Pinpoint the cell where the given text exists, returning its (X, Y) midpoint coordinate. 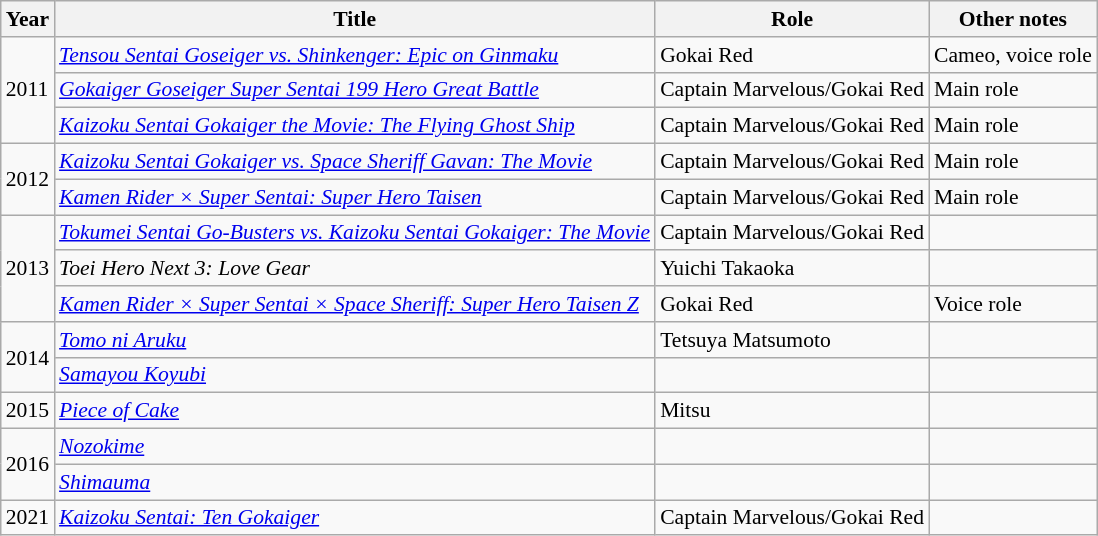
Cameo, voice role (1013, 55)
2021 (28, 518)
Title (354, 19)
Samayou Koyubi (354, 375)
Kaizoku Sentai Gokaiger vs. Space Sheriff Gavan: The Movie (354, 162)
Tetsuya Matsumoto (792, 340)
Other notes (1013, 19)
2016 (28, 464)
Year (28, 19)
Tensou Sentai Goseiger vs. Shinkenger: Epic on Ginmaku (354, 55)
Nozokime (354, 447)
Kaizoku Sentai Gokaiger the Movie: The Flying Ghost Ship (354, 126)
Mitsu (792, 411)
Voice role (1013, 304)
Gokaiger Goseiger Super Sentai 199 Hero Great Battle (354, 90)
Kamen Rider × Super Sentai × Space Sheriff: Super Hero Taisen Z (354, 304)
Role (792, 19)
2013 (28, 268)
2014 (28, 358)
2015 (28, 411)
Kamen Rider × Super Sentai: Super Hero Taisen (354, 197)
Toei Hero Next 3: Love Gear (354, 269)
Piece of Cake (354, 411)
Shimauma (354, 482)
2012 (28, 180)
2011 (28, 90)
Yuichi Takaoka (792, 269)
Tomo ni Aruku (354, 340)
Kaizoku Sentai: Ten Gokaiger (354, 518)
Tokumei Sentai Go-Busters vs. Kaizoku Sentai Gokaiger: The Movie (354, 233)
